Capture the cell that displays the provided text and extract its [x, y] central coordinate. 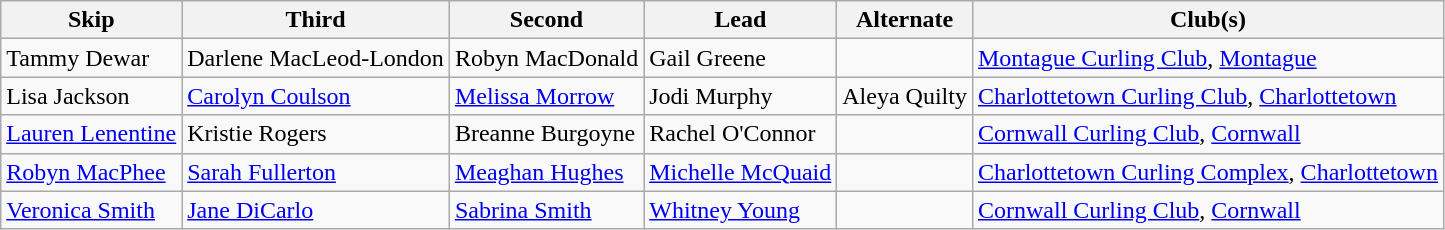
Skip [92, 20]
Charlottetown Curling Complex, Charlottetown [1208, 172]
Montague Curling Club, Montague [1208, 58]
Kristie Rogers [316, 134]
Aleya Quilty [905, 96]
Sarah Fullerton [316, 172]
Melissa Morrow [546, 96]
Breanne Burgoyne [546, 134]
Jodi Murphy [740, 96]
Darlene MacLeod-London [316, 58]
Rachel O'Connor [740, 134]
Gail Greene [740, 58]
Third [316, 20]
Meaghan Hughes [546, 172]
Robyn MacPhee [92, 172]
Lead [740, 20]
Jane DiCarlo [316, 210]
Whitney Young [740, 210]
Lisa Jackson [92, 96]
Sabrina Smith [546, 210]
Veronica Smith [92, 210]
Michelle McQuaid [740, 172]
Alternate [905, 20]
Carolyn Coulson [316, 96]
Second [546, 20]
Robyn MacDonald [546, 58]
Club(s) [1208, 20]
Charlottetown Curling Club, Charlottetown [1208, 96]
Lauren Lenentine [92, 134]
Tammy Dewar [92, 58]
